For the text-containing cell, return its midpoint in (X, Y) coordinate format. 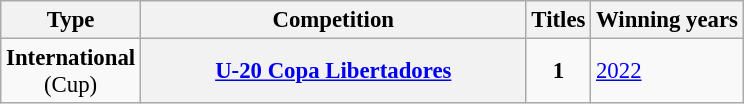
Competition (333, 20)
International(Cup) (71, 72)
Type (71, 20)
Titles (558, 20)
U-20 Copa Libertadores (333, 72)
1 (558, 72)
Winning years (668, 20)
2022 (668, 72)
